Determine the (x, y) coordinate at the center of the cell enclosing the given text.  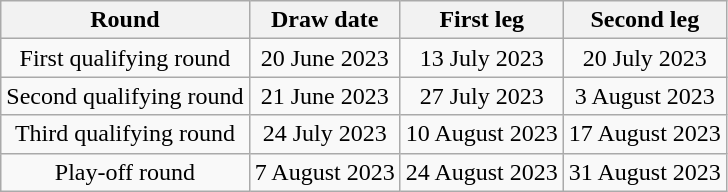
Second leg (644, 20)
Draw date (324, 20)
27 July 2023 (482, 96)
10 August 2023 (482, 134)
17 August 2023 (644, 134)
3 August 2023 (644, 96)
20 June 2023 (324, 58)
13 July 2023 (482, 58)
31 August 2023 (644, 172)
20 July 2023 (644, 58)
24 July 2023 (324, 134)
First qualifying round (125, 58)
Second qualifying round (125, 96)
24 August 2023 (482, 172)
Third qualifying round (125, 134)
Round (125, 20)
First leg (482, 20)
Play-off round (125, 172)
7 August 2023 (324, 172)
21 June 2023 (324, 96)
